Capture the cell that displays the provided text and extract its [x, y] central coordinate. 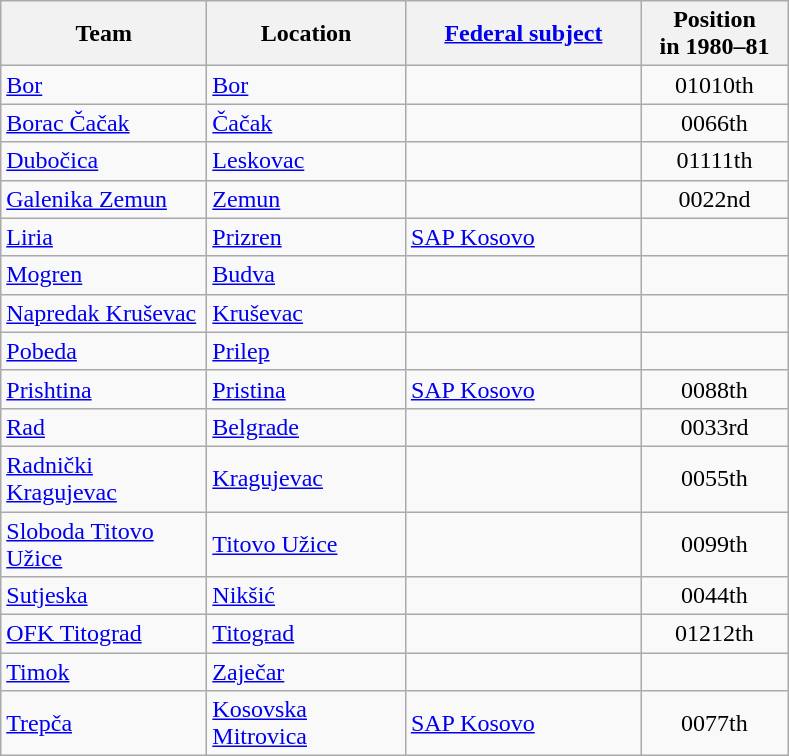
Prizren [306, 237]
Budva [306, 275]
Napredak Kruševac [104, 313]
Kosovska Mitrovica [306, 724]
Kragujevac [306, 478]
Zaječar [306, 672]
Federal subject [523, 34]
0022nd [714, 199]
Prilep [306, 351]
0077th [714, 724]
Leskovac [306, 161]
Titograd [306, 634]
0099th [714, 544]
0088th [714, 389]
0066th [714, 123]
01212th [714, 634]
0044th [714, 596]
Sutjeska [104, 596]
01111th [714, 161]
Team [104, 34]
OFK Titograd [104, 634]
Positionin 1980–81 [714, 34]
Timok [104, 672]
Liria [104, 237]
Belgrade [306, 427]
Location [306, 34]
Kruševac [306, 313]
Sloboda Titovo Užice [104, 544]
0055th [714, 478]
01010th [714, 85]
Nikšić [306, 596]
Pobeda [104, 351]
Titovo Užice [306, 544]
Borac Čačak [104, 123]
Mogren [104, 275]
Galenika Zemun [104, 199]
Trepča [104, 724]
Prishtina [104, 389]
Zemun [306, 199]
Rad [104, 427]
Čačak [306, 123]
Pristina [306, 389]
0033rd [714, 427]
Radnički Kragujevac [104, 478]
Dubočica [104, 161]
